Identify which cell holds the provided text, then report its [x, y] central coordinate. 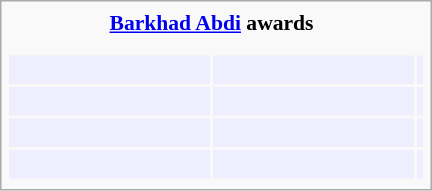
Barkhad Abdi awards [212, 23]
